Pinpoint the cell where the given text exists, returning its [x, y] midpoint coordinate. 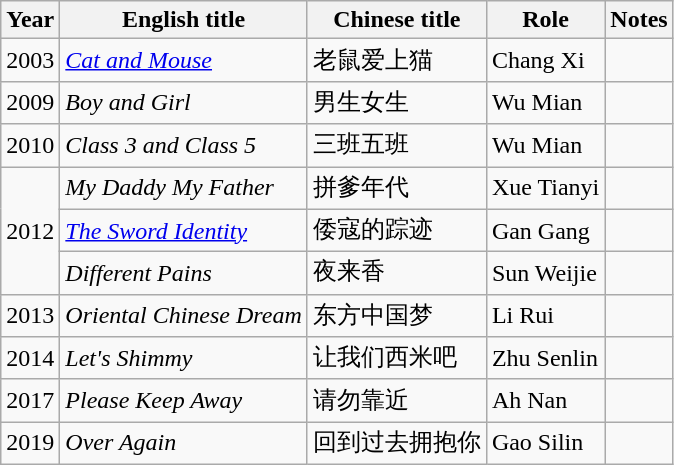
老鼠爱上猫 [396, 60]
Chinese title [396, 20]
Sun Weijie [545, 274]
Cat and Mouse [184, 60]
Gao Silin [545, 444]
让我们西米吧 [396, 358]
拼爹年代 [396, 188]
夜来香 [396, 274]
倭寇的踪迹 [396, 230]
三班五班 [396, 146]
2019 [30, 444]
Notes [639, 20]
Year [30, 20]
2014 [30, 358]
Boy and Girl [184, 102]
Zhu Senlin [545, 358]
The Sword Identity [184, 230]
Please Keep Away [184, 400]
2003 [30, 60]
Li Rui [545, 316]
Ah Nan [545, 400]
2013 [30, 316]
2012 [30, 230]
Xue Tianyi [545, 188]
Oriental Chinese Dream [184, 316]
2017 [30, 400]
2010 [30, 146]
回到过去拥抱你 [396, 444]
请勿靠近 [396, 400]
My Daddy My Father [184, 188]
Let's Shimmy [184, 358]
Gan Gang [545, 230]
Over Again [184, 444]
Role [545, 20]
男生女生 [396, 102]
Class 3 and Class 5 [184, 146]
东方中国梦 [396, 316]
English title [184, 20]
Different Pains [184, 274]
2009 [30, 102]
Chang Xi [545, 60]
